Provide the (x, y) coordinate of the cell's center where the given text is located.  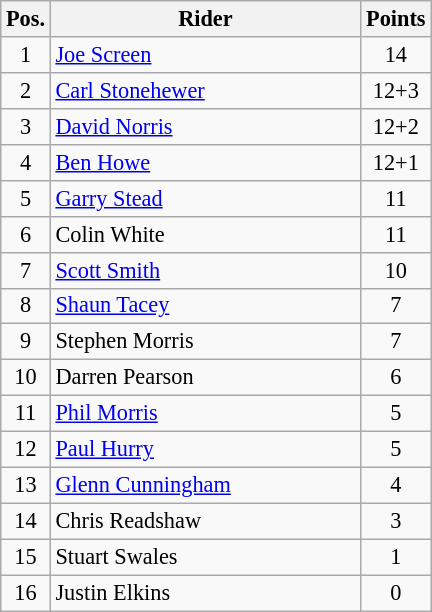
0 (396, 593)
Chris Readshaw (205, 521)
15 (26, 557)
Pos. (26, 19)
Scott Smith (205, 270)
Colin White (205, 234)
Paul Hurry (205, 450)
Ben Howe (205, 162)
12+3 (396, 90)
Phil Morris (205, 414)
Garry Stead (205, 198)
12 (26, 450)
Rider (205, 19)
12+1 (396, 162)
David Norris (205, 126)
Shaun Tacey (205, 306)
16 (26, 593)
Stuart Swales (205, 557)
8 (26, 306)
12+2 (396, 126)
13 (26, 485)
Stephen Morris (205, 342)
Justin Elkins (205, 593)
Joe Screen (205, 55)
9 (26, 342)
Glenn Cunningham (205, 485)
Carl Stonehewer (205, 90)
Darren Pearson (205, 378)
2 (26, 90)
Points (396, 19)
